Pinpoint the cell where the given text exists, returning its (x, y) midpoint coordinate. 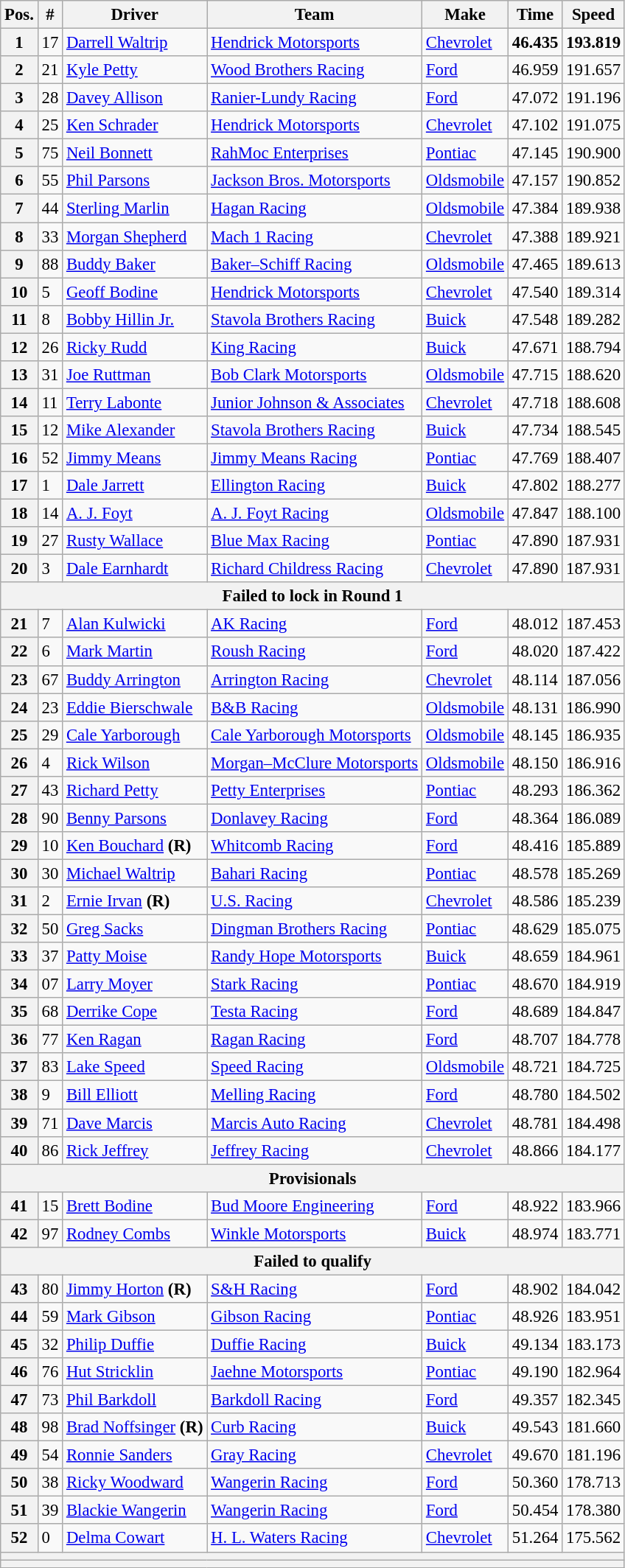
Dingman Brothers Racing (315, 929)
Terry Labonte (135, 402)
48.364 (535, 818)
189.282 (594, 319)
48.689 (535, 1012)
Brad Noffsinger (R) (135, 1427)
AK Racing (315, 624)
A. J. Foyt Racing (315, 514)
188.794 (594, 347)
183.173 (594, 1344)
76 (50, 1372)
Ellington Racing (315, 486)
Winkle Motorsports (315, 1233)
47.847 (535, 514)
48.721 (535, 1068)
47.157 (535, 181)
Jimmy Means Racing (315, 458)
48.926 (535, 1317)
191.075 (594, 125)
68 (50, 1012)
186.935 (594, 735)
Neil Bonnett (135, 153)
Morgan–McClure Motorsports (315, 763)
71 (50, 1123)
48.145 (535, 735)
Hagan Racing (315, 209)
49.357 (535, 1400)
186.916 (594, 763)
07 (50, 984)
189.314 (594, 292)
51.264 (535, 1539)
Joe Ruttman (135, 375)
Greg Sacks (135, 929)
A. J. Foyt (135, 514)
Failed to lock in Round 1 (312, 596)
48.293 (535, 791)
67 (50, 679)
Pos. (19, 15)
42 (19, 1233)
186.362 (594, 791)
50.454 (535, 1511)
Ronnie Sanders (135, 1455)
175.562 (594, 1539)
Bill Elliott (135, 1095)
Rick Wilson (135, 763)
49 (19, 1455)
47.671 (535, 347)
Team (315, 15)
Alan Kulwicki (135, 624)
191.196 (594, 98)
48.670 (535, 984)
185.239 (594, 901)
184.725 (594, 1068)
Delma Cowart (135, 1539)
47.072 (535, 98)
Kyle Petty (135, 70)
47.465 (535, 264)
191.657 (594, 70)
RahMoc Enterprises (315, 153)
185.269 (594, 873)
Philip Duffie (135, 1344)
Sterling Marlin (135, 209)
Davey Allison (135, 98)
48 (19, 1427)
193.819 (594, 43)
48.416 (535, 846)
46.959 (535, 70)
184.502 (594, 1095)
Dale Earnhardt (135, 569)
Speed (594, 15)
Gray Racing (315, 1455)
47.769 (535, 458)
Ricky Woodward (135, 1483)
King Racing (315, 347)
45 (19, 1344)
47.388 (535, 237)
183.951 (594, 1317)
188.100 (594, 514)
Failed to qualify (312, 1261)
55 (50, 181)
Jimmy Means (135, 458)
Driver (135, 15)
Bahari Racing (315, 873)
178.713 (594, 1483)
B&B Racing (315, 707)
47.718 (535, 402)
35 (19, 1012)
187.422 (594, 652)
Bobby Hillin Jr. (135, 319)
190.852 (594, 181)
Dave Marcis (135, 1123)
Whitcomb Racing (315, 846)
Rodney Combs (135, 1233)
S&H Racing (315, 1289)
Junior Johnson & Associates (315, 402)
48.629 (535, 929)
U.S. Racing (315, 901)
Rick Jeffrey (135, 1150)
49.670 (535, 1455)
50.360 (535, 1483)
22 (19, 652)
Duffie Racing (315, 1344)
Cale Yarborough (135, 735)
48.131 (535, 707)
Petty Enterprises (315, 791)
80 (50, 1289)
Melling Racing (315, 1095)
184.778 (594, 1040)
36 (19, 1040)
88 (50, 264)
48.974 (535, 1233)
187.056 (594, 679)
75 (50, 153)
187.453 (594, 624)
Lake Speed (135, 1068)
Blue Max Racing (315, 541)
Stark Racing (315, 984)
Patty Moise (135, 956)
51 (19, 1511)
47.802 (535, 486)
47.715 (535, 375)
Hut Stricklin (135, 1372)
Benny Parsons (135, 818)
Wood Brothers Racing (315, 70)
47.384 (535, 209)
184.919 (594, 984)
47.734 (535, 430)
189.613 (594, 264)
189.938 (594, 209)
188.620 (594, 375)
Mark Gibson (135, 1317)
13 (19, 375)
184.177 (594, 1150)
Donlavey Racing (315, 818)
184.847 (594, 1012)
Rusty Wallace (135, 541)
Ken Ragan (135, 1040)
Phil Barkdoll (135, 1400)
Ranier-Lundy Racing (315, 98)
181.196 (594, 1455)
47 (19, 1400)
190.900 (594, 153)
Morgan Shepherd (135, 237)
19 (19, 541)
0 (50, 1539)
185.889 (594, 846)
Michael Waltrip (135, 873)
# (50, 15)
Buddy Baker (135, 264)
Cale Yarborough Motorsports (315, 735)
48.586 (535, 901)
Arrington Racing (315, 679)
46.435 (535, 43)
Brett Bodine (135, 1205)
Dale Jarrett (135, 486)
Jimmy Horton (R) (135, 1289)
46 (19, 1372)
48.780 (535, 1095)
Marcis Auto Racing (315, 1123)
97 (50, 1233)
188.608 (594, 402)
183.771 (594, 1233)
185.075 (594, 929)
Ragan Racing (315, 1040)
49.543 (535, 1427)
Mark Martin (135, 652)
40 (19, 1150)
47.102 (535, 125)
Jackson Bros. Motorsports (315, 181)
18 (19, 514)
183.966 (594, 1205)
47.548 (535, 319)
Darrell Waltrip (135, 43)
Phil Parsons (135, 181)
184.042 (594, 1289)
Mach 1 Racing (315, 237)
41 (19, 1205)
90 (50, 818)
48.922 (535, 1205)
184.961 (594, 956)
48.012 (535, 624)
Speed Racing (315, 1068)
182.964 (594, 1372)
Roush Racing (315, 652)
48.866 (535, 1150)
188.277 (594, 486)
77 (50, 1040)
48.659 (535, 956)
Ricky Rudd (135, 347)
Jeffrey Racing (315, 1150)
Derrike Cope (135, 1012)
34 (19, 984)
73 (50, 1400)
Larry Moyer (135, 984)
47.145 (535, 153)
48.020 (535, 652)
189.921 (594, 237)
Make (466, 15)
Randy Hope Motorsports (315, 956)
178.380 (594, 1511)
98 (50, 1427)
47.540 (535, 292)
Richard Childress Racing (315, 569)
Provisionals (312, 1178)
86 (50, 1150)
Blackie Wangerin (135, 1511)
49.134 (535, 1344)
186.089 (594, 818)
Buddy Arrington (135, 679)
H. L. Waters Racing (315, 1539)
Jaehne Motorsports (315, 1372)
Bob Clark Motorsports (315, 375)
54 (50, 1455)
20 (19, 569)
184.498 (594, 1123)
16 (19, 458)
Richard Petty (135, 791)
Barkdoll Racing (315, 1400)
48.114 (535, 679)
Baker–Schiff Racing (315, 264)
48.781 (535, 1123)
Eddie Bierschwale (135, 707)
59 (50, 1317)
48.578 (535, 873)
Geoff Bodine (135, 292)
186.990 (594, 707)
188.407 (594, 458)
Time (535, 15)
24 (19, 707)
48.902 (535, 1289)
Mike Alexander (135, 430)
48.150 (535, 763)
49.190 (535, 1372)
83 (50, 1068)
Ken Bouchard (R) (135, 846)
Bud Moore Engineering (315, 1205)
Ernie Irvan (R) (135, 901)
Ken Schrader (135, 125)
Testa Racing (315, 1012)
181.660 (594, 1427)
Curb Racing (315, 1427)
48.707 (535, 1040)
Gibson Racing (315, 1317)
188.545 (594, 430)
182.345 (594, 1400)
